From the cell containing the given text, extract its center point as (X, Y) coordinate. 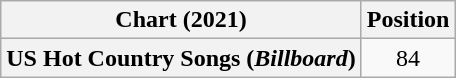
Position (408, 20)
US Hot Country Songs (Billboard) (181, 58)
84 (408, 58)
Chart (2021) (181, 20)
